For the text-containing cell, return its midpoint in (X, Y) coordinate format. 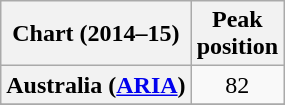
Chart (2014–15) (96, 34)
Peakposition (237, 34)
Australia (ARIA) (96, 85)
82 (237, 85)
